Output the (X, Y) coordinate of the center of the cell containing the given text.  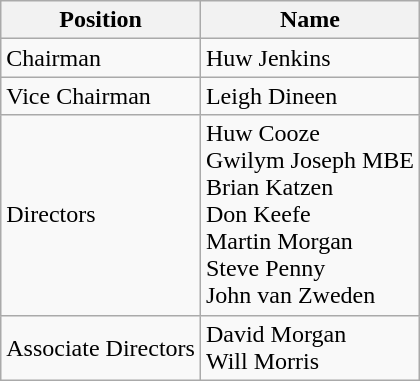
Position (101, 20)
Directors (101, 215)
David Morgan Will Morris (310, 348)
Vice Chairman (101, 96)
Huw Cooze Gwilym Joseph MBE Brian Katzen Don Keefe Martin Morgan Steve Penny John van Zweden (310, 215)
Huw Jenkins (310, 58)
Associate Directors (101, 348)
Name (310, 20)
Leigh Dineen (310, 96)
Chairman (101, 58)
